Identify which cell holds the provided text, then report its [x, y] central coordinate. 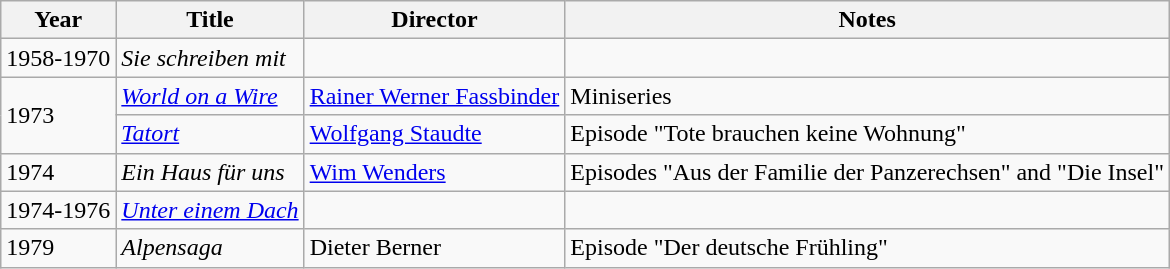
Tatort [210, 134]
Notes [868, 20]
Episodes "Aus der Familie der Panzerechsen" and "Die Insel" [868, 172]
Wim Wenders [434, 172]
1979 [58, 248]
1958-1970 [58, 58]
Sie schreiben mit [210, 58]
Episode "Der deutsche Frühling" [868, 248]
Wolfgang Staudte [434, 134]
1974 [58, 172]
1974-1976 [58, 210]
Alpensaga [210, 248]
Title [210, 20]
Ein Haus für uns [210, 172]
Miniseries [868, 96]
Episode "Tote brauchen keine Wohnung" [868, 134]
1973 [58, 115]
Director [434, 20]
World on a Wire [210, 96]
Rainer Werner Fassbinder [434, 96]
Unter einem Dach [210, 210]
Dieter Berner [434, 248]
Year [58, 20]
